Search for the cell housing the specified text and yield its [x, y] center coordinate. 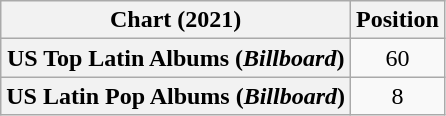
Position [398, 20]
8 [398, 96]
Chart (2021) [176, 20]
60 [398, 58]
US Top Latin Albums (Billboard) [176, 58]
US Latin Pop Albums (Billboard) [176, 96]
